Search for the cell housing the specified text and yield its (x, y) center coordinate. 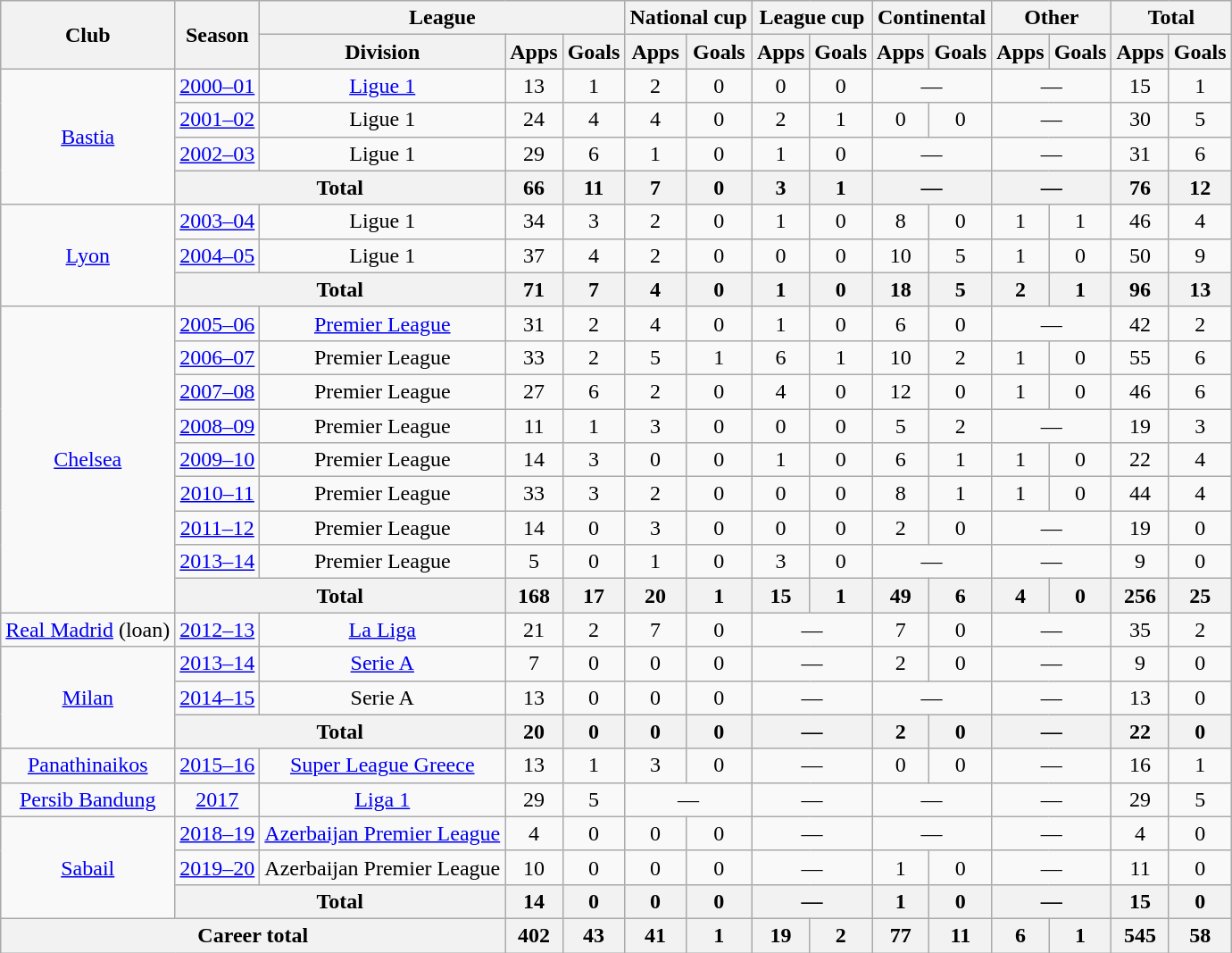
Other (1052, 18)
21 (534, 630)
Season (218, 35)
2015–16 (218, 765)
66 (534, 188)
50 (1140, 255)
16 (1140, 765)
Real Madrid (loan) (87, 630)
30 (1140, 120)
2012–13 (218, 630)
77 (901, 935)
League cup (812, 18)
2014–15 (218, 698)
Panathinaikos (87, 765)
71 (534, 289)
Career total (254, 935)
256 (1140, 596)
402 (534, 935)
55 (1140, 357)
2009–10 (218, 460)
2003–04 (218, 222)
2002–03 (218, 154)
Division (382, 52)
Chelsea (87, 459)
Club (87, 35)
18 (901, 289)
2011–12 (218, 528)
42 (1140, 323)
Milan (87, 698)
2007–08 (218, 391)
27 (534, 391)
Liga 1 (382, 799)
Lyon (87, 255)
2008–09 (218, 426)
Persib Bandung (87, 799)
24 (534, 120)
Bastia (87, 137)
National cup (688, 18)
41 (655, 935)
2018–19 (218, 833)
35 (1140, 630)
49 (901, 596)
League (443, 18)
Continental (932, 18)
Super League Greece (382, 765)
76 (1140, 188)
25 (1200, 596)
2010–11 (218, 494)
37 (534, 255)
2005–06 (218, 323)
34 (534, 222)
43 (594, 935)
2004–05 (218, 255)
2006–07 (218, 357)
17 (594, 596)
2019–20 (218, 867)
44 (1140, 494)
96 (1140, 289)
2001–02 (218, 120)
La Liga (382, 630)
2000–01 (218, 86)
545 (1140, 935)
2017 (218, 799)
168 (534, 596)
58 (1200, 935)
Sabail (87, 867)
